From the cell containing the given text, extract its center point as (x, y) coordinate. 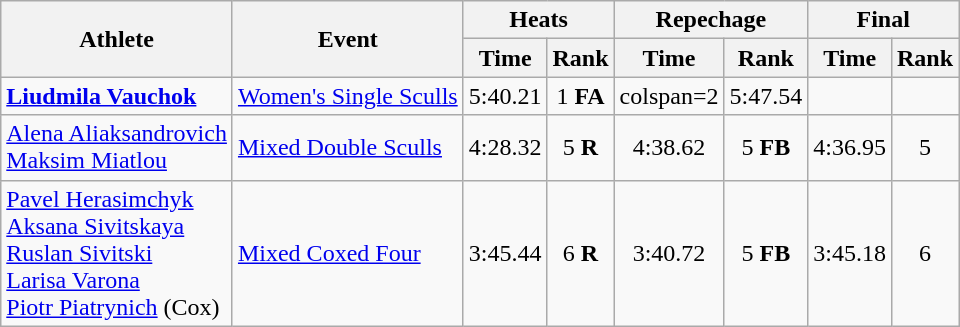
Alena AliaksandrovichMaksim Miatlou (117, 148)
Final (884, 20)
3:45.18 (850, 253)
6 (924, 253)
3:40.72 (669, 253)
Women's Single Sculls (348, 96)
5:40.21 (505, 96)
Mixed Double Sculls (348, 148)
Liudmila Vauchok (117, 96)
5 R (580, 148)
Event (348, 39)
Athlete (117, 39)
4:28.32 (505, 148)
Mixed Coxed Four (348, 253)
4:38.62 (669, 148)
1 FA (580, 96)
Repechage (711, 20)
Pavel HerasimchykAksana SivitskayaRuslan SivitskiLarisa VaronaPiotr Piatrynich (Cox) (117, 253)
Heats (538, 20)
4:36.95 (850, 148)
colspan=2 (669, 96)
5:47.54 (766, 96)
6 R (580, 253)
3:45.44 (505, 253)
5 (924, 148)
